From the cell containing the given text, extract its center point as [x, y] coordinate. 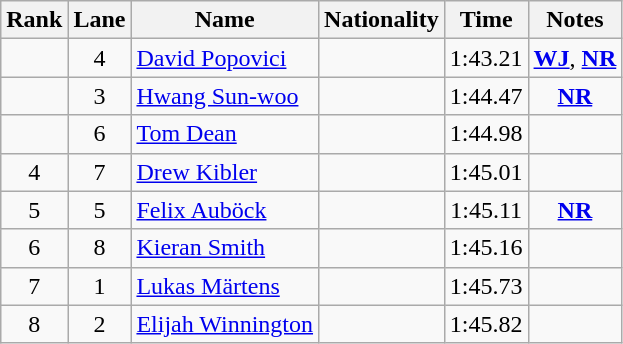
1:45.11 [486, 210]
Lukas Märtens [225, 286]
WJ, NR [575, 58]
Drew Kibler [225, 172]
2 [100, 324]
Nationality [382, 20]
Tom Dean [225, 134]
Elijah Winnington [225, 324]
1:45.16 [486, 248]
1:43.21 [486, 58]
1 [100, 286]
David Popovici [225, 58]
3 [100, 96]
Rank [34, 20]
1:45.82 [486, 324]
1:45.01 [486, 172]
Kieran Smith [225, 248]
Time [486, 20]
Notes [575, 20]
1:44.98 [486, 134]
1:45.73 [486, 286]
Name [225, 20]
1:44.47 [486, 96]
Hwang Sun-woo [225, 96]
Lane [100, 20]
Felix Auböck [225, 210]
